Capture the cell that displays the provided text and extract its (X, Y) central coordinate. 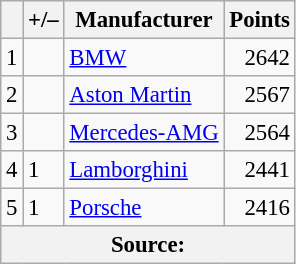
4 (12, 170)
Lamborghini (144, 170)
BMW (144, 58)
3 (12, 133)
Aston Martin (144, 95)
Source: (148, 245)
2441 (260, 170)
Porsche (144, 208)
+/– (44, 20)
2642 (260, 58)
2567 (260, 95)
2 (12, 95)
Mercedes-AMG (144, 133)
2416 (260, 208)
Manufacturer (144, 20)
Points (260, 20)
5 (12, 208)
2564 (260, 133)
